Detect which cell encompasses the target text, then output its (X, Y) center coordinate. 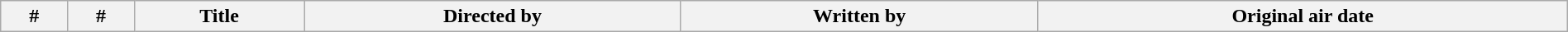
Original air date (1303, 16)
Written by (859, 16)
Directed by (493, 16)
Title (218, 16)
